Detect which cell encompasses the target text, then output its (X, Y) center coordinate. 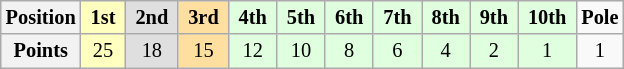
5th (301, 17)
1st (104, 17)
15 (203, 51)
4th (253, 17)
12 (253, 51)
6 (397, 51)
4 (446, 51)
6th (349, 17)
Pole (600, 17)
9th (494, 17)
7th (397, 17)
3rd (203, 17)
8th (446, 17)
25 (104, 51)
Points (41, 51)
10th (547, 17)
2 (494, 51)
10 (301, 51)
2nd (152, 17)
18 (152, 51)
Position (41, 17)
8 (349, 51)
